Return [X, Y] of the center of cell containing provided text 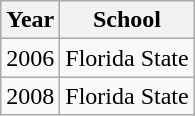
Year [30, 20]
2006 [30, 58]
2008 [30, 96]
School [127, 20]
